Pinpoint the cell where the given text exists, returning its (X, Y) midpoint coordinate. 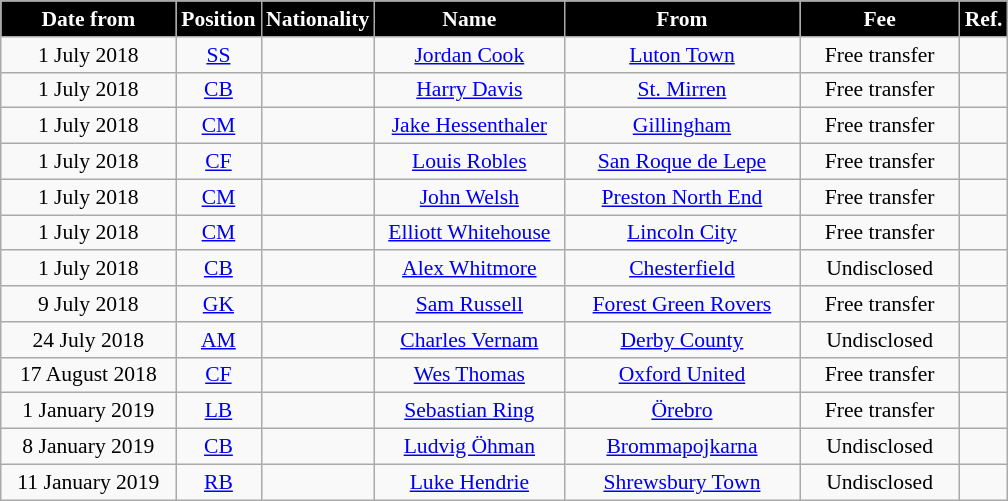
Luton Town (682, 55)
Ludvig Öhman (469, 447)
Chesterfield (682, 269)
Position (218, 19)
Date from (88, 19)
Ref. (984, 19)
Luke Hendrie (469, 482)
Oxford United (682, 375)
8 January 2019 (88, 447)
Wes Thomas (469, 375)
St. Mirren (682, 90)
Name (469, 19)
Gillingham (682, 126)
9 July 2018 (88, 304)
AM (218, 340)
SS (218, 55)
From (682, 19)
17 August 2018 (88, 375)
RB (218, 482)
Preston North End (682, 197)
Shrewsbury Town (682, 482)
24 July 2018 (88, 340)
San Roque de Lepe (682, 162)
Brommapojkarna (682, 447)
Sebastian Ring (469, 411)
John Welsh (469, 197)
Derby County (682, 340)
LB (218, 411)
Charles Vernam (469, 340)
Harry Davis (469, 90)
Louis Robles (469, 162)
Forest Green Rovers (682, 304)
Jake Hessenthaler (469, 126)
Lincoln City (682, 233)
Jordan Cook (469, 55)
11 January 2019 (88, 482)
Nationality (318, 19)
Elliott Whitehouse (469, 233)
1 January 2019 (88, 411)
Sam Russell (469, 304)
Fee (880, 19)
Örebro (682, 411)
GK (218, 304)
Alex Whitmore (469, 269)
